Scan for the cell matching the given text and deliver its (X, Y) coordinate at center. 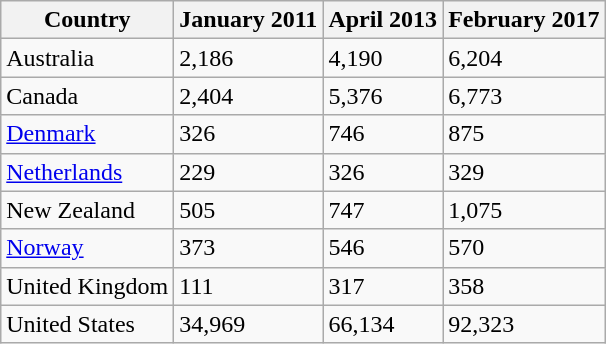
New Zealand (88, 210)
Denmark (88, 134)
1,075 (524, 210)
66,134 (383, 324)
2,404 (248, 96)
358 (524, 286)
February 2017 (524, 20)
6,204 (524, 58)
92,323 (524, 324)
546 (383, 248)
111 (248, 286)
505 (248, 210)
4,190 (383, 58)
5,376 (383, 96)
747 (383, 210)
April 2013 (383, 20)
Norway (88, 248)
Netherlands (88, 172)
34,969 (248, 324)
875 (524, 134)
229 (248, 172)
Australia (88, 58)
Country (88, 20)
6,773 (524, 96)
373 (248, 248)
317 (383, 286)
746 (383, 134)
329 (524, 172)
2,186 (248, 58)
January 2011 (248, 20)
United Kingdom (88, 286)
Canada (88, 96)
570 (524, 248)
United States (88, 324)
